Return (x, y) of the center of cell containing provided text 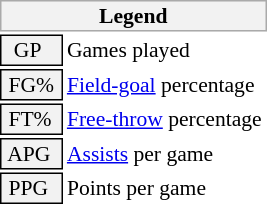
GP (31, 50)
Assists per game (166, 154)
PPG (31, 188)
APG (31, 154)
Points per game (166, 188)
FT% (31, 120)
FG% (31, 85)
Games played (166, 50)
Field-goal percentage (166, 85)
Free-throw percentage (166, 120)
Legend (134, 16)
